Extract the (X, Y) coordinate from the center of the cell holding the provided text.  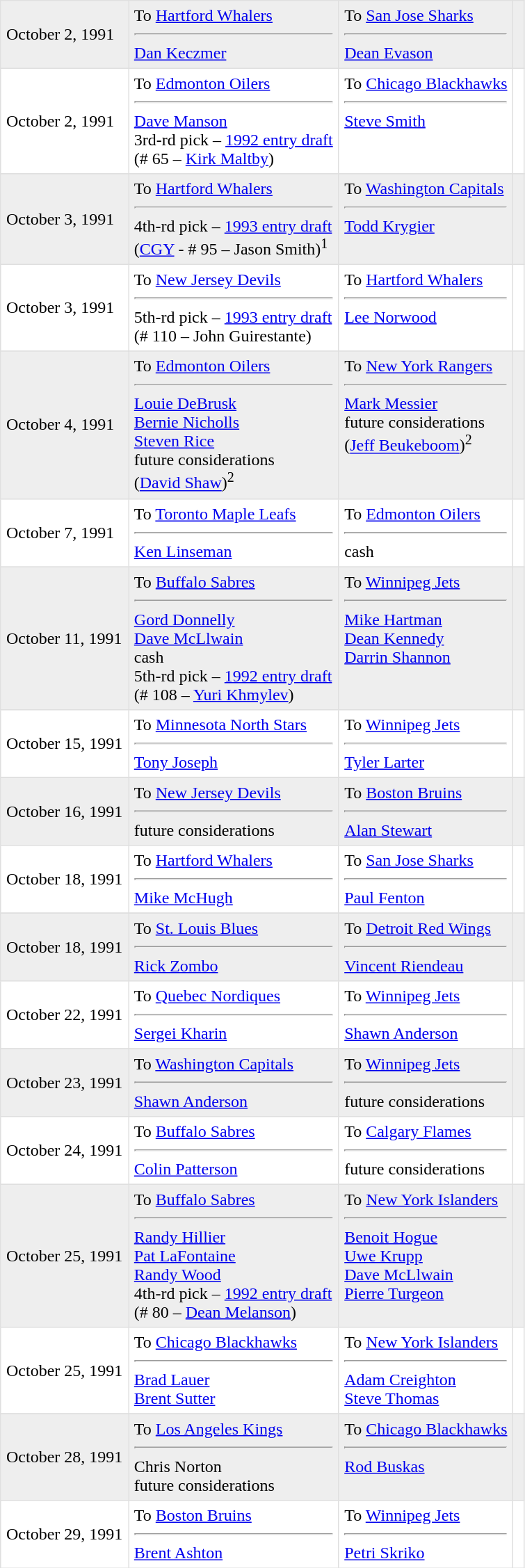
October 7, 1991 (65, 533)
October 23, 1991 (65, 1083)
To San Jose SharksPaul Fenton (426, 879)
To San Jose SharksDean Evason (426, 35)
To St. Louis BluesRick Zombo (234, 947)
To Buffalo SabresRandy HillierPat LaFontaineRandy Wood4th-rd pick – 1992 entry draft(# 80 – Dean Melanson) (234, 1256)
October 24, 1991 (65, 1150)
To Minnesota North StarsTony Joseph (234, 743)
To Hartford Whalers4th-rd pick – 1993 entry draft(CGY - # 95 – Jason Smith)1 (234, 220)
To Edmonton OilersLouie DeBruskBernie NichollsSteven Ricefuture considerations(David Shaw)2 (234, 425)
October 15, 1991 (65, 743)
To Detroit Red WingsVincent Riendeau (426, 947)
To New York RangersMark Messierfuture considerations(Jeff Beukeboom)2 (426, 425)
To Hartford WhalersDan Keczmer (234, 35)
To Washington CapitalsTodd Krygier (426, 220)
To Toronto Maple LeafsKen Linseman (234, 533)
October 4, 1991 (65, 425)
To Edmonton Oilerscash (426, 533)
To Washington CapitalsShawn Anderson (234, 1083)
To Chicago BlackhawksBrad LauerBrent Sutter (234, 1370)
To Winnipeg JetsShawn Anderson (426, 1015)
To New Jersey Devils5th-rd pick – 1993 entry draft(# 110 – John Guirestante) (234, 308)
To Winnipeg JetsPetri Skriko (426, 1534)
To Hartford WhalersMike McHugh (234, 879)
To Quebec NordiquesSergei Kharin (234, 1015)
October 16, 1991 (65, 811)
To Boston BruinsAlan Stewart (426, 811)
To Chicago BlackhawksRod Buskas (426, 1457)
To New Jersey Devilsfuture considerations (234, 811)
To Calgary Flamesfuture considerations (426, 1150)
To Hartford WhalersLee Norwood (426, 308)
To New York IslandersAdam CreightonSteve Thomas (426, 1370)
October 11, 1991 (65, 638)
To Winnipeg JetsMike HartmanDean KennedyDarrin Shannon (426, 638)
To Buffalo SabresGord DonnellyDave McLlwaincash5th-rd pick – 1992 entry draft(# 108 – Yuri Khmylev) (234, 638)
To Edmonton OilersDave Manson3rd-rd pick – 1992 entry draft(# 65 – Kirk Maltby) (234, 121)
To Buffalo SabresColin Patterson (234, 1150)
To Los Angeles KingsChris Nortonfuture considerations (234, 1457)
October 22, 1991 (65, 1015)
October 28, 1991 (65, 1457)
To Winnipeg Jetsfuture considerations (426, 1083)
To New York IslandersBenoit HogueUwe KruppDave McLlwainPierre Turgeon (426, 1256)
To Chicago BlackhawksSteve Smith (426, 121)
October 29, 1991 (65, 1534)
To Boston BruinsBrent Ashton (234, 1534)
To Winnipeg JetsTyler Larter (426, 743)
